Return the (X, Y) coordinate for the center point of the cell that contains the specified text.  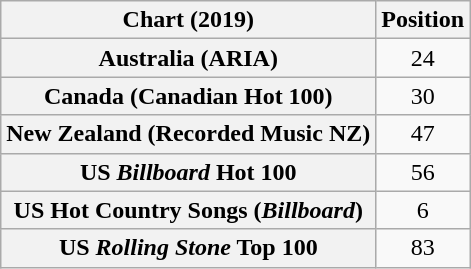
30 (423, 96)
Position (423, 20)
Canada (Canadian Hot 100) (188, 96)
Chart (2019) (188, 20)
24 (423, 58)
47 (423, 134)
83 (423, 248)
56 (423, 172)
New Zealand (Recorded Music NZ) (188, 134)
US Hot Country Songs (Billboard) (188, 210)
US Billboard Hot 100 (188, 172)
Australia (ARIA) (188, 58)
US Rolling Stone Top 100 (188, 248)
6 (423, 210)
